Search for the cell housing the specified text and yield its [X, Y] center coordinate. 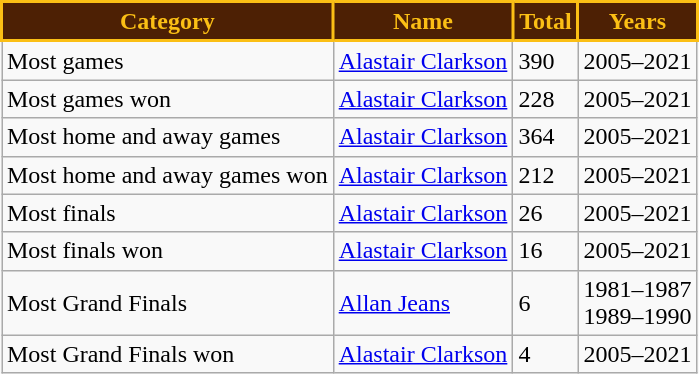
16 [546, 251]
Most home and away games won [168, 175]
364 [546, 137]
26 [546, 213]
Most games [168, 60]
1981–19871989–1990 [638, 302]
Allan Jeans [423, 302]
212 [546, 175]
Total [546, 22]
Most games won [168, 99]
6 [546, 302]
Category [168, 22]
228 [546, 99]
390 [546, 60]
Most home and away games [168, 137]
Most Grand Finals won [168, 354]
Name [423, 22]
Most finals won [168, 251]
Most finals [168, 213]
4 [546, 354]
Most Grand Finals [168, 302]
Years [638, 22]
